Return the (x, y) coordinate for the center point of the cell that contains the specified text.  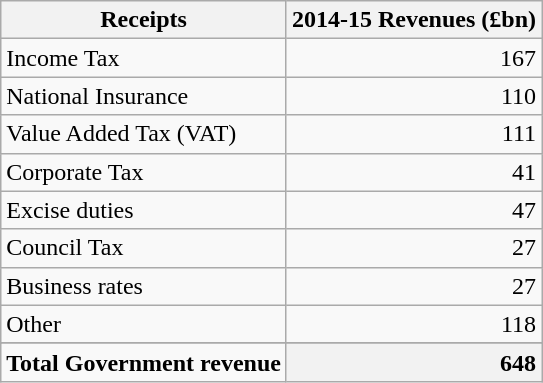
Council Tax (144, 248)
47 (414, 210)
118 (414, 324)
Corporate Tax (144, 172)
Receipts (144, 20)
648 (414, 362)
Business rates (144, 286)
41 (414, 172)
111 (414, 134)
Income Tax (144, 58)
Value Added Tax (VAT) (144, 134)
2014-15 Revenues (£bn) (414, 20)
167 (414, 58)
Total Government revenue (144, 362)
National Insurance (144, 96)
110 (414, 96)
Other (144, 324)
Excise duties (144, 210)
